Search for the cell housing the specified text and yield its [X, Y] center coordinate. 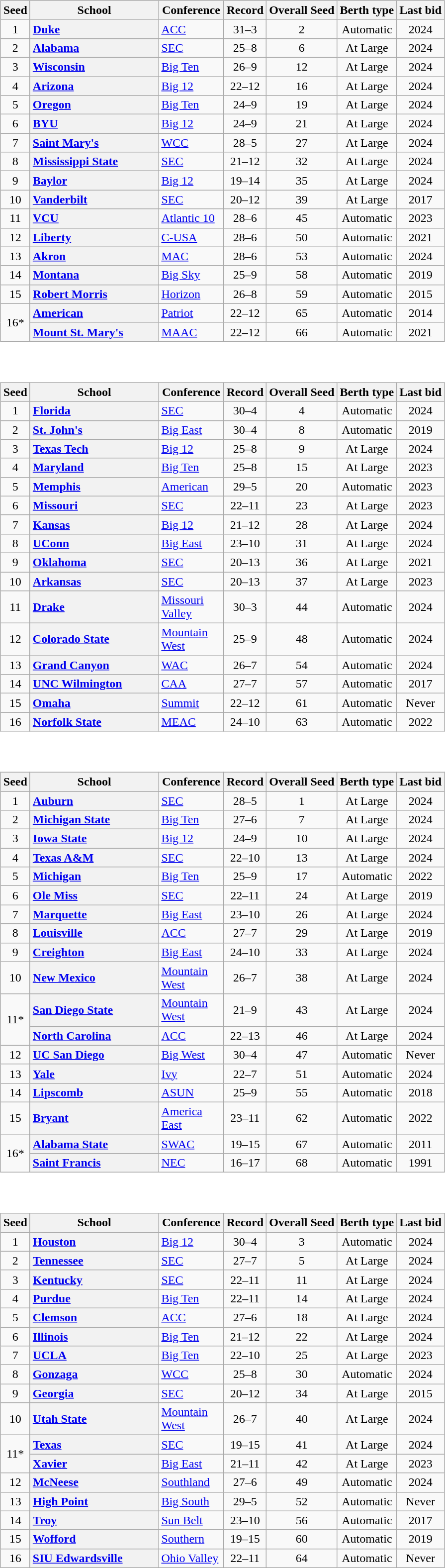
Drake [94, 607]
Arizona [94, 86]
Bryant [94, 1118]
23–11 [245, 1118]
Kansas [94, 524]
San Diego State [94, 1010]
57 [302, 684]
56 [302, 1520]
Atlantic 10 [191, 218]
Yale [94, 1074]
Oklahoma [94, 562]
Texas Tech [94, 449]
Vanderbilt [94, 199]
VCU [94, 218]
Ivy [191, 1074]
SIU Edwardsville [94, 1558]
MEAC [191, 722]
Alabama [94, 48]
Utah State [94, 1419]
BYU [94, 124]
America East [191, 1118]
59 [302, 294]
24 [302, 895]
21–9 [245, 1010]
45 [302, 218]
Tennessee [94, 1261]
Montana [94, 275]
22 [302, 1337]
Purdue [94, 1298]
31–3 [245, 29]
2018 [421, 1092]
22–7 [245, 1074]
41 [302, 1445]
26 [302, 914]
Texas A&M [94, 858]
C-USA [191, 237]
61 [302, 703]
Auburn [94, 800]
21 [302, 124]
Houston [94, 1242]
Wisconsin [94, 67]
CAA [191, 684]
68 [302, 1163]
49 [302, 1482]
Ohio Valley [191, 1558]
28 [302, 524]
29 [302, 933]
Gonzaga [94, 1374]
Colorado State [94, 640]
Sun Belt [191, 1520]
UCLA [94, 1356]
30 [302, 1374]
Illinois [94, 1337]
Creighton [94, 952]
21–11 [245, 1464]
Omaha [94, 703]
60 [302, 1539]
39 [302, 199]
33 [302, 952]
58 [302, 275]
Saint Francis [94, 1163]
UNC Wilmington [94, 684]
37 [302, 582]
51 [302, 1074]
44 [302, 607]
McNeese [94, 1482]
22–13 [245, 1036]
North Carolina [94, 1036]
Kentucky [94, 1279]
Akron [94, 256]
31 [302, 543]
64 [302, 1558]
Louisville [94, 933]
1991 [421, 1163]
Liberty [94, 237]
36 [302, 562]
19–14 [245, 181]
Missouri Valley [191, 607]
New Mexico [94, 978]
ASUN [191, 1092]
23 [302, 505]
Iowa State [94, 839]
Big West [191, 1055]
34 [302, 1393]
40 [302, 1419]
Lipscomb [94, 1092]
63 [302, 722]
St. John's [94, 430]
35 [302, 181]
47 [302, 1055]
52 [302, 1501]
26–8 [245, 294]
55 [302, 1092]
Troy [94, 1520]
Memphis [94, 487]
Horizon [191, 294]
26–9 [245, 67]
27 [302, 143]
Big Sky [191, 275]
Clemson [94, 1317]
43 [302, 1010]
66 [302, 332]
Summit [191, 703]
Michigan State [94, 820]
Marquette [94, 914]
MAC [191, 256]
Grand Canyon [94, 665]
65 [302, 313]
67 [302, 1144]
MAAC [191, 332]
UC San Diego [94, 1055]
Southern [191, 1539]
19 [302, 105]
62 [302, 1118]
Texas [94, 1445]
48 [302, 640]
Duke [94, 29]
NEC [191, 1163]
53 [302, 256]
Patriot [191, 313]
2014 [421, 313]
Maryland [94, 468]
Mississippi State [94, 162]
25 [302, 1356]
Norfolk State [94, 722]
Big South [191, 1501]
UConn [94, 543]
16–17 [245, 1163]
50 [302, 237]
Ole Miss [94, 895]
Xavier [94, 1464]
Georgia [94, 1393]
SWAC [191, 1144]
20 [302, 487]
54 [302, 665]
Baylor [94, 181]
38 [302, 978]
30–3 [245, 607]
Florida [94, 411]
32 [302, 162]
17 [302, 877]
High Point [94, 1501]
Oregon [94, 105]
WAC [191, 665]
Missouri [94, 505]
Wofford [94, 1539]
Alabama State [94, 1144]
Saint Mary's [94, 143]
Southland [191, 1482]
2011 [421, 1144]
Mount St. Mary's [94, 332]
Arkansas [94, 582]
Michigan [94, 877]
46 [302, 1036]
Robert Morris [94, 294]
18 [302, 1317]
42 [302, 1464]
